Output the [x, y] coordinate of the center of the cell containing the given text.  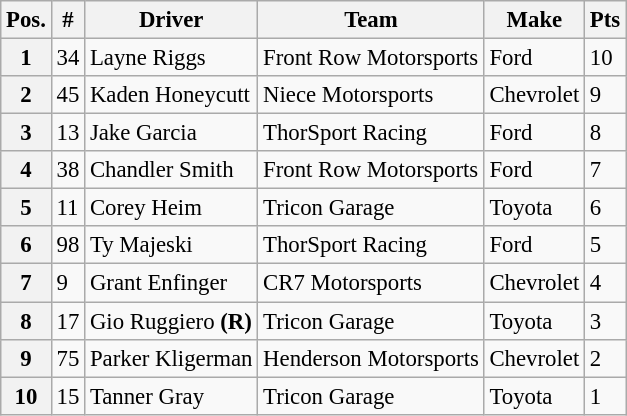
Chandler Smith [172, 170]
Team [371, 20]
Gio Ruggiero (R) [172, 321]
Pos. [26, 20]
13 [68, 133]
Tanner Gray [172, 396]
38 [68, 170]
45 [68, 95]
Henderson Motorsports [371, 358]
Parker Kligerman [172, 358]
Niece Motorsports [371, 95]
Grant Enfinger [172, 283]
# [68, 20]
17 [68, 321]
34 [68, 58]
98 [68, 245]
Pts [606, 20]
75 [68, 358]
15 [68, 396]
Kaden Honeycutt [172, 95]
Jake Garcia [172, 133]
Make [534, 20]
CR7 Motorsports [371, 283]
Ty Majeski [172, 245]
Driver [172, 20]
Layne Riggs [172, 58]
11 [68, 208]
Corey Heim [172, 208]
